Extract the (x, y) coordinate from the center of the cell holding the provided text.  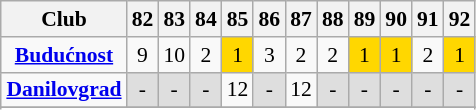
3 (269, 55)
86 (269, 19)
88 (333, 19)
Danilovgrad (64, 90)
82 (143, 19)
91 (428, 19)
85 (238, 19)
9 (143, 55)
Budućnost (64, 55)
83 (174, 19)
87 (301, 19)
Club (64, 19)
84 (206, 19)
89 (365, 19)
92 (460, 19)
10 (174, 55)
90 (396, 19)
